From the cell containing the given text, extract its center point as (x, y) coordinate. 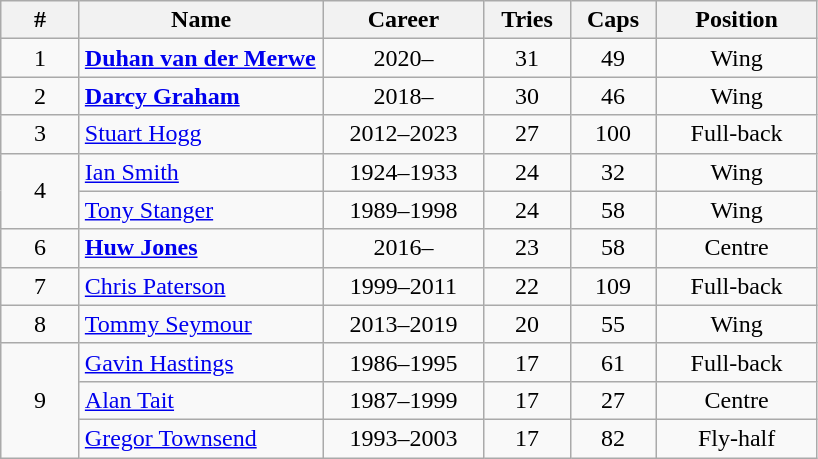
Caps (613, 20)
1 (40, 58)
23 (527, 248)
2018– (404, 96)
30 (527, 96)
Name (201, 20)
49 (613, 58)
2020– (404, 58)
20 (527, 324)
2013–2019 (404, 324)
3 (40, 134)
82 (613, 438)
46 (613, 96)
Tony Stanger (201, 210)
4 (40, 191)
1986–1995 (404, 362)
Tommy Seymour (201, 324)
9 (40, 400)
1999–2011 (404, 286)
Career (404, 20)
2012–2023 (404, 134)
Gavin Hastings (201, 362)
7 (40, 286)
1987–1999 (404, 400)
Duhan van der Merwe (201, 58)
100 (613, 134)
1993–2003 (404, 438)
55 (613, 324)
32 (613, 172)
8 (40, 324)
6 (40, 248)
Stuart Hogg (201, 134)
Tries (527, 20)
1924–1933 (404, 172)
2 (40, 96)
2016– (404, 248)
Huw Jones (201, 248)
Ian Smith (201, 172)
Gregor Townsend (201, 438)
61 (613, 362)
Position (736, 20)
Darcy Graham (201, 96)
109 (613, 286)
# (40, 20)
1989–1998 (404, 210)
31 (527, 58)
Alan Tait (201, 400)
Fly-half (736, 438)
Chris Paterson (201, 286)
22 (527, 286)
